Capture the cell that displays the provided text and extract its [X, Y] central coordinate. 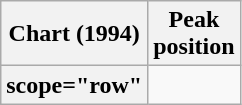
scope="row" [74, 85]
Peakposition [194, 34]
Chart (1994) [74, 34]
